From the cell containing the given text, extract its center point as [X, Y] coordinate. 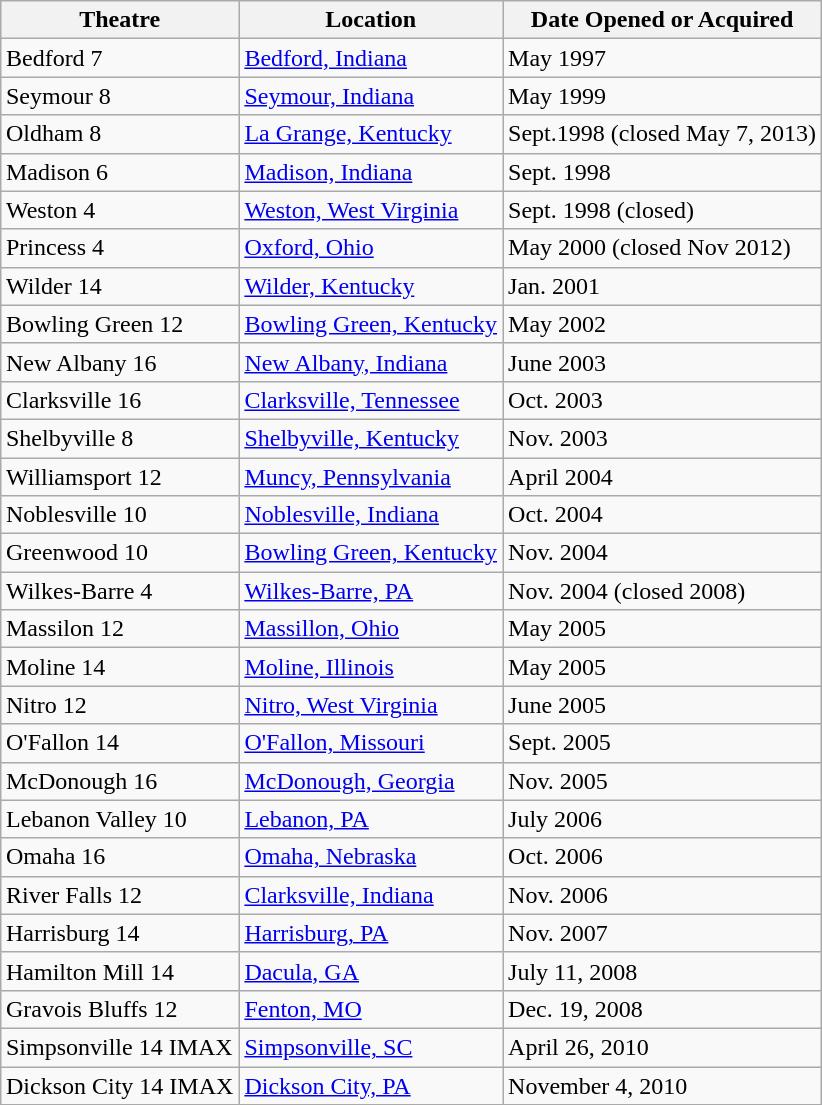
Nov. 2006 [662, 895]
Wilder 14 [119, 286]
Oct. 2006 [662, 857]
New Albany 16 [119, 362]
Nov. 2003 [662, 438]
New Albany, Indiana [371, 362]
June 2005 [662, 705]
Nov. 2004 (closed 2008) [662, 591]
Seymour, Indiana [371, 96]
Wilder, Kentucky [371, 286]
Jan. 2001 [662, 286]
Oxford, Ohio [371, 248]
Lebanon, PA [371, 819]
Dickson City 14 IMAX [119, 1085]
April 26, 2010 [662, 1047]
Harrisburg 14 [119, 933]
Bedford, Indiana [371, 58]
July 11, 2008 [662, 971]
Clarksville 16 [119, 400]
May 2000 (closed Nov 2012) [662, 248]
Sept.1998 (closed May 7, 2013) [662, 134]
Moline, Illinois [371, 667]
Princess 4 [119, 248]
McDonough, Georgia [371, 781]
April 2004 [662, 477]
Lebanon Valley 10 [119, 819]
Muncy, Pennsylvania [371, 477]
Massilon 12 [119, 629]
Location [371, 20]
Nov. 2005 [662, 781]
O'Fallon, Missouri [371, 743]
Massillon, Ohio [371, 629]
Theatre [119, 20]
Nov. 2004 [662, 553]
Greenwood 10 [119, 553]
Moline 14 [119, 667]
June 2003 [662, 362]
Madison 6 [119, 172]
Bedford 7 [119, 58]
Shelbyville 8 [119, 438]
Seymour 8 [119, 96]
Noblesville, Indiana [371, 515]
Weston, West Virginia [371, 210]
Oct. 2004 [662, 515]
McDonough 16 [119, 781]
Dec. 19, 2008 [662, 1009]
May 1999 [662, 96]
Madison, Indiana [371, 172]
Simpsonville, SC [371, 1047]
Omaha, Nebraska [371, 857]
Fenton, MO [371, 1009]
River Falls 12 [119, 895]
Dacula, GA [371, 971]
Wilkes-Barre, PA [371, 591]
July 2006 [662, 819]
Simpsonville 14 IMAX [119, 1047]
Weston 4 [119, 210]
Sept. 1998 [662, 172]
Wilkes-Barre 4 [119, 591]
Harrisburg, PA [371, 933]
Gravois Bluffs 12 [119, 1009]
Oct. 2003 [662, 400]
Hamilton Mill 14 [119, 971]
Omaha 16 [119, 857]
Clarksville, Indiana [371, 895]
Dickson City, PA [371, 1085]
Sept. 1998 (closed) [662, 210]
Sept. 2005 [662, 743]
La Grange, Kentucky [371, 134]
Bowling Green 12 [119, 324]
Clarksville, Tennessee [371, 400]
May 2002 [662, 324]
Noblesville 10 [119, 515]
November 4, 2010 [662, 1085]
May 1997 [662, 58]
Shelbyville, Kentucky [371, 438]
Nov. 2007 [662, 933]
O'Fallon 14 [119, 743]
Nitro 12 [119, 705]
Oldham 8 [119, 134]
Date Opened or Acquired [662, 20]
Nitro, West Virginia [371, 705]
Williamsport 12 [119, 477]
